Pinpoint the cell where the given text exists, returning its (x, y) midpoint coordinate. 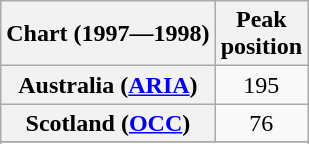
Peakposition (261, 34)
Australia (ARIA) (108, 85)
Chart (1997—1998) (108, 34)
76 (261, 123)
195 (261, 85)
Scotland (OCC) (108, 123)
